Extract the [x, y] coordinate from the center of the cell holding the provided text.  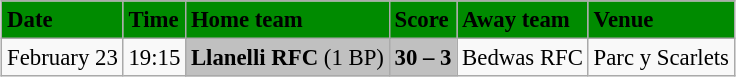
19:15 [154, 57]
Parc y Scarlets [661, 57]
Time [154, 20]
February 23 [62, 57]
Bedwas RFC [522, 57]
Date [62, 20]
Home team [288, 20]
Llanelli RFC (1 BP) [288, 57]
Away team [522, 20]
Score [423, 20]
30 – 3 [423, 57]
Venue [661, 20]
